Detect which cell encompasses the target text, then output its (X, Y) center coordinate. 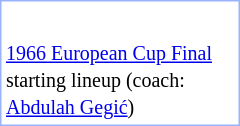
1966 European Cup Final starting lineup (coach: Abdulah Gegić) (120, 80)
